Detect which cell encompasses the target text, then output its [X, Y] center coordinate. 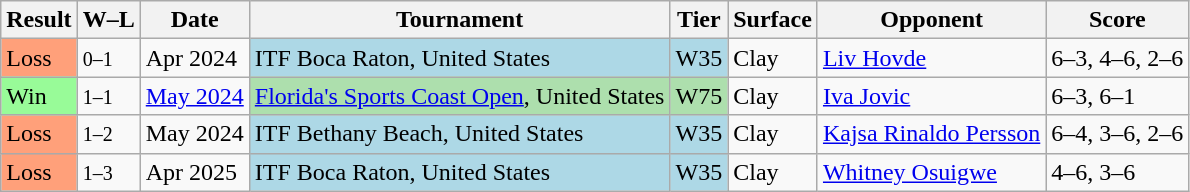
Whitney Osuigwe [931, 172]
6–3, 6–1 [1118, 96]
Iva Jovic [931, 96]
1–3 [108, 172]
6–3, 4–6, 2–6 [1118, 58]
W–L [108, 20]
Score [1118, 20]
1–1 [108, 96]
Result [39, 20]
1–2 [108, 134]
Tier [699, 20]
ITF Bethany Beach, United States [460, 134]
Win [39, 96]
0–1 [108, 58]
Opponent [931, 20]
Apr 2025 [194, 172]
Liv Hovde [931, 58]
Florida's Sports Coast Open, United States [460, 96]
W75 [699, 96]
Apr 2024 [194, 58]
Surface [773, 20]
Tournament [460, 20]
6–4, 3–6, 2–6 [1118, 134]
4–6, 3–6 [1118, 172]
Kajsa Rinaldo Persson [931, 134]
Date [194, 20]
